Pinpoint the cell where the given text exists, returning its (x, y) midpoint coordinate. 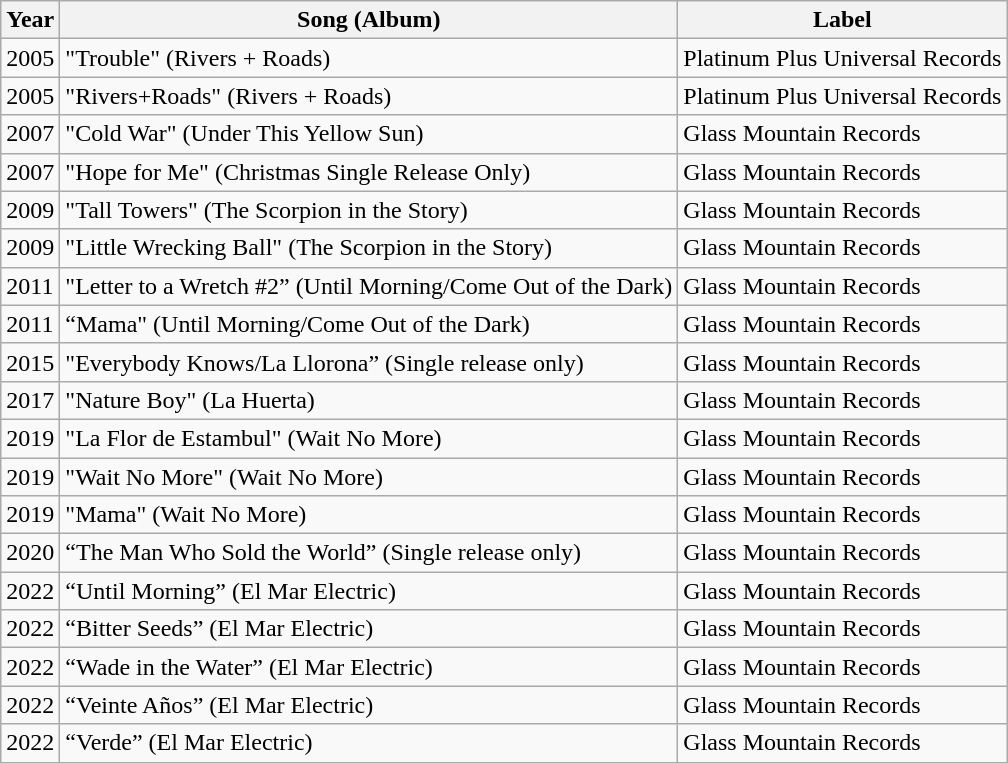
"Mama" (Wait No More) (369, 515)
"Little Wrecking Ball" (The Scorpion in the Story) (369, 248)
“The Man Who Sold the World” (Single release only) (369, 553)
"Everybody Knows/La Llorona” (Single release only) (369, 362)
2017 (30, 400)
2020 (30, 553)
2015 (30, 362)
"Hope for Me" (Christmas Single Release Only) (369, 172)
“Until Morning” (El Mar Electric) (369, 591)
“Wade in the Water” (El Mar Electric) (369, 667)
"Trouble" (Rivers + Roads) (369, 58)
"Wait No More" (Wait No More) (369, 477)
“Verde” (El Mar Electric) (369, 743)
"Cold War" (Under This Yellow Sun) (369, 134)
"Rivers+Roads" (Rivers + Roads) (369, 96)
“Mama" (Until Morning/Come Out of the Dark) (369, 324)
"Nature Boy" (La Huerta) (369, 400)
Label (842, 20)
"La Flor de Estambul" (Wait No More) (369, 438)
Year (30, 20)
"Tall Towers" (The Scorpion in the Story) (369, 210)
“Bitter Seeds” (El Mar Electric) (369, 629)
"Letter to a Wretch #2” (Until Morning/Come Out of the Dark) (369, 286)
“Veinte Años” (El Mar Electric) (369, 705)
Song (Album) (369, 20)
